Locate the cell with the specified text and output its (X, Y) center coordinate. 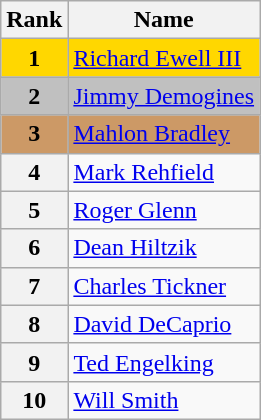
Charles Tickner (164, 286)
6 (34, 248)
Dean Hiltzik (164, 248)
Roger Glenn (164, 210)
10 (34, 400)
5 (34, 210)
Rank (34, 20)
3 (34, 134)
7 (34, 286)
8 (34, 324)
9 (34, 362)
Name (164, 20)
2 (34, 96)
David DeCaprio (164, 324)
Richard Ewell III (164, 58)
Mahlon Bradley (164, 134)
4 (34, 172)
Will Smith (164, 400)
Mark Rehfield (164, 172)
1 (34, 58)
Jimmy Demogines (164, 96)
Ted Engelking (164, 362)
